Output the [x, y] coordinate of the center of the cell containing the given text.  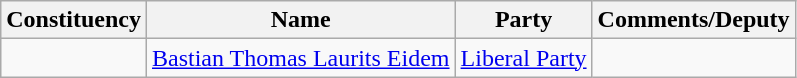
Comments/Deputy [694, 20]
Constituency [74, 20]
Party [524, 20]
Name [300, 20]
Liberal Party [524, 58]
Bastian Thomas Laurits Eidem [300, 58]
